From the cell containing the given text, extract its center point as [X, Y] coordinate. 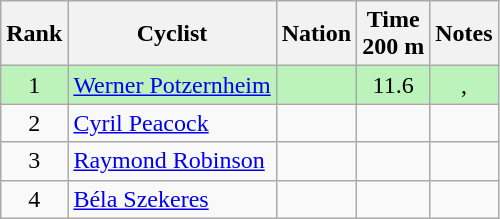
2 [34, 123]
, [464, 85]
11.6 [394, 85]
Time200 m [394, 34]
Raymond Robinson [172, 161]
Cyclist [172, 34]
3 [34, 161]
Werner Potzernheim [172, 85]
4 [34, 199]
Nation [316, 34]
Rank [34, 34]
Béla Szekeres [172, 199]
1 [34, 85]
Cyril Peacock [172, 123]
Notes [464, 34]
